Output the (X, Y) coordinate of the center of the cell containing the given text.  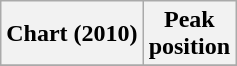
Chart (2010) (72, 34)
Peakposition (189, 34)
